Capture the cell that displays the provided text and extract its [x, y] central coordinate. 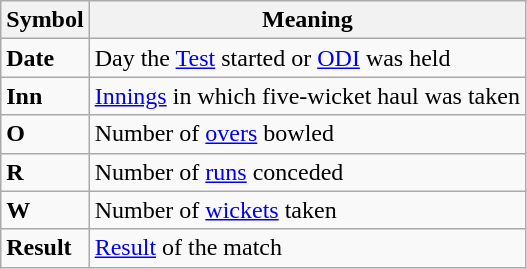
Result [45, 248]
Date [45, 58]
Number of overs bowled [307, 134]
Result of the match [307, 248]
Innings in which five-wicket haul was taken [307, 96]
W [45, 210]
Day the Test started or ODI was held [307, 58]
Inn [45, 96]
Number of wickets taken [307, 210]
Symbol [45, 20]
R [45, 172]
Number of runs conceded [307, 172]
Meaning [307, 20]
O [45, 134]
